For the text-containing cell, return its midpoint in (x, y) coordinate format. 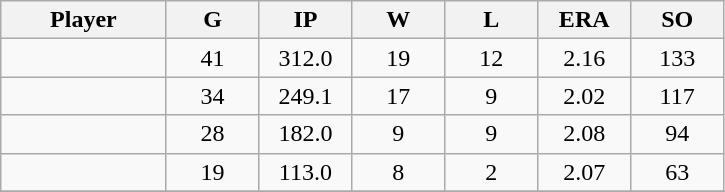
Player (84, 20)
34 (212, 96)
94 (678, 134)
182.0 (306, 134)
117 (678, 96)
IP (306, 20)
2.07 (584, 172)
L (492, 20)
G (212, 20)
113.0 (306, 172)
2.08 (584, 134)
W (398, 20)
249.1 (306, 96)
SO (678, 20)
2 (492, 172)
17 (398, 96)
2.02 (584, 96)
2.16 (584, 58)
63 (678, 172)
41 (212, 58)
28 (212, 134)
312.0 (306, 58)
ERA (584, 20)
133 (678, 58)
12 (492, 58)
8 (398, 172)
